Locate the cell with the specified text and output its [x, y] center coordinate. 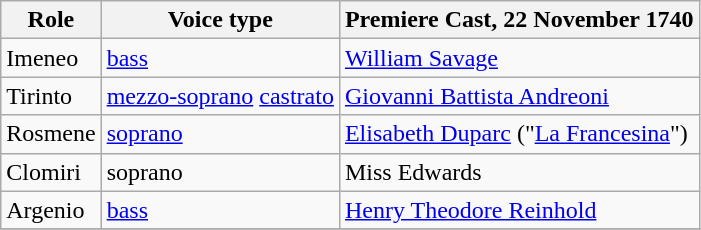
William Savage [519, 58]
Henry Theodore Reinhold [519, 210]
Clomiri [51, 172]
Argenio [51, 210]
Miss Edwards [519, 172]
mezzo-soprano castrato [220, 96]
Rosmene [51, 134]
Imeneo [51, 58]
Premiere Cast, 22 November 1740 [519, 20]
Giovanni Battista Andreoni [519, 96]
Elisabeth Duparc ("La Francesina") [519, 134]
Voice type [220, 20]
Tirinto [51, 96]
Role [51, 20]
